Return the [x, y] coordinate for the center point of the cell that contains the specified text.  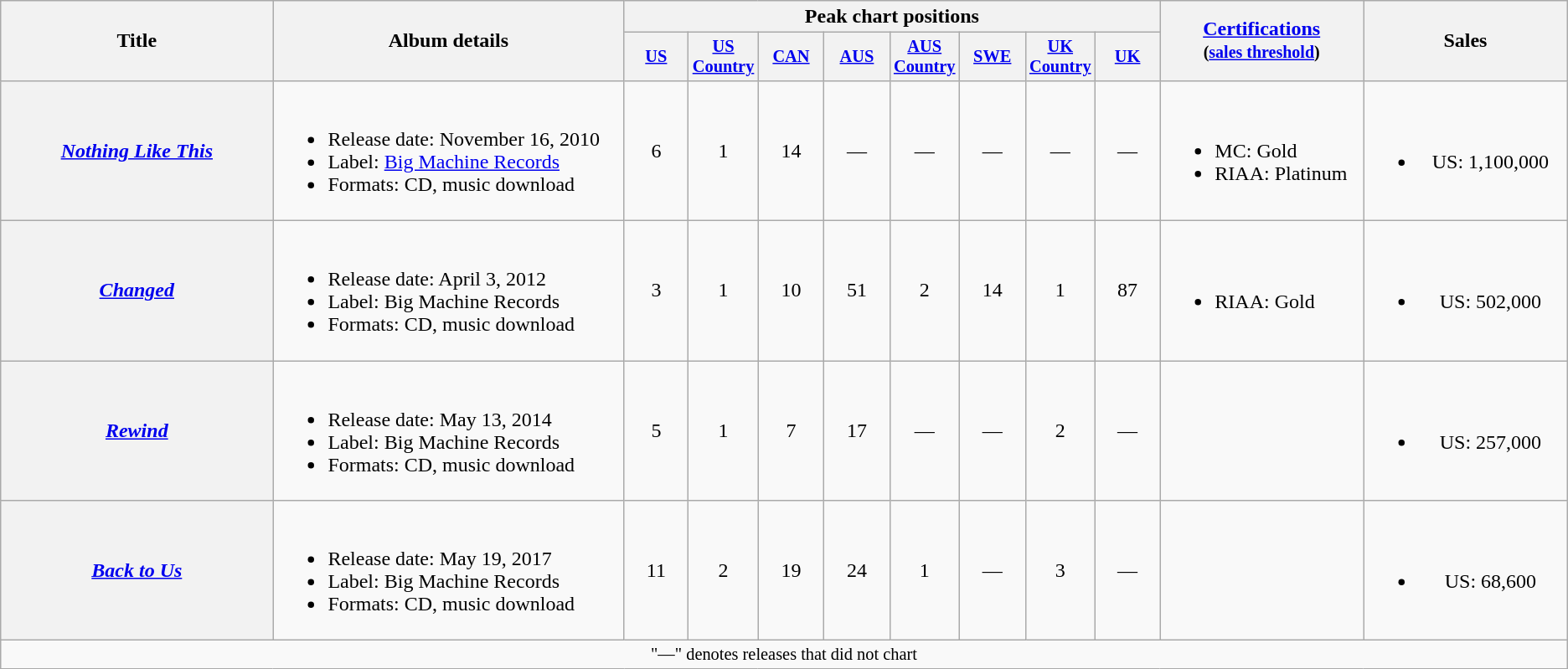
24 [857, 571]
5 [657, 430]
Release date: April 3, 2012Label: Big Machine RecordsFormats: CD, music download [449, 291]
UK [1127, 57]
Nothing Like This [137, 151]
17 [857, 430]
19 [791, 571]
Release date: May 13, 2014Label: Big Machine RecordsFormats: CD, music download [449, 430]
Certifications(sales threshold) [1261, 41]
51 [857, 291]
RIAA: Gold [1261, 291]
"—" denotes releases that did not chart [784, 655]
11 [657, 571]
6 [657, 151]
UK Country [1060, 57]
7 [791, 430]
Back to Us [137, 571]
Sales [1466, 41]
US: 1,100,000 [1466, 151]
Album details [449, 41]
US [657, 57]
SWE [992, 57]
Rewind [137, 430]
Title [137, 41]
US: 257,000 [1466, 430]
CAN [791, 57]
Release date: November 16, 2010Label: Big Machine RecordsFormats: CD, music download [449, 151]
87 [1127, 291]
Changed [137, 291]
US: 502,000 [1466, 291]
AUS [857, 57]
Peak chart positions [892, 17]
US Country [724, 57]
AUS Country [925, 57]
MC: GoldRIAA: Platinum [1261, 151]
Release date: May 19, 2017Label: Big Machine RecordsFormats: CD, music download [449, 571]
10 [791, 291]
US: 68,600 [1466, 571]
